Scan for the cell matching the given text and deliver its (X, Y) coordinate at center. 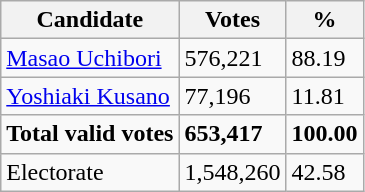
Candidate (90, 20)
1,548,260 (232, 172)
653,417 (232, 134)
42.58 (324, 172)
% (324, 20)
11.81 (324, 96)
Electorate (90, 172)
Votes (232, 20)
100.00 (324, 134)
88.19 (324, 58)
576,221 (232, 58)
Total valid votes (90, 134)
Yoshiaki Kusano (90, 96)
Masao Uchibori (90, 58)
77,196 (232, 96)
